Locate the cell with the specified text and output its [X, Y] center coordinate. 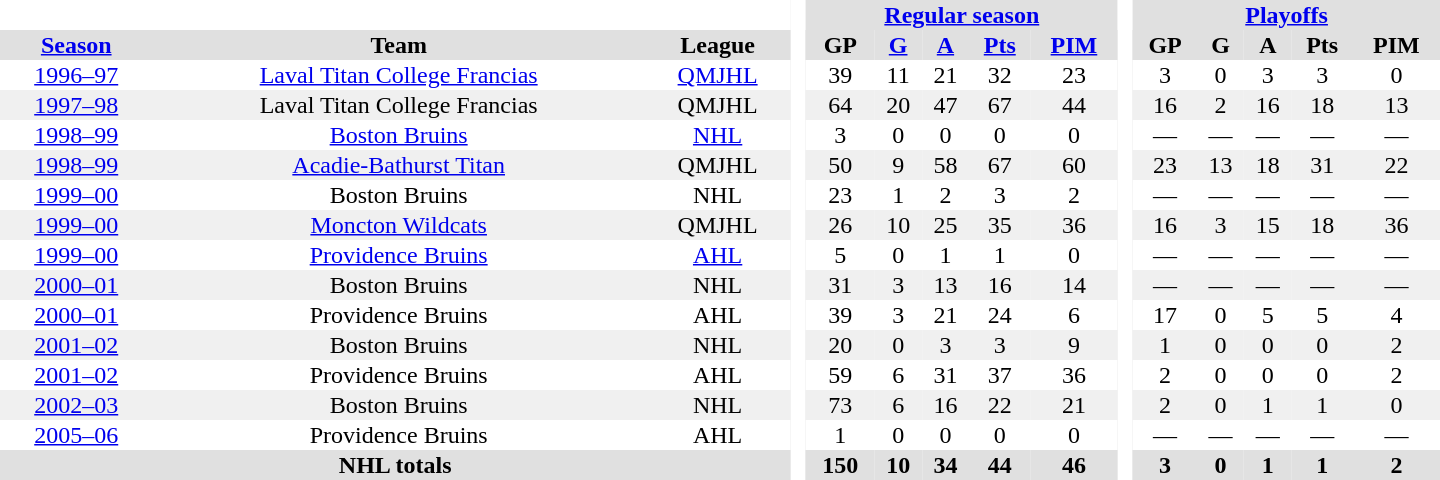
Playoffs [1286, 15]
25 [946, 225]
24 [1000, 315]
73 [840, 405]
47 [946, 105]
14 [1074, 285]
4 [1396, 315]
34 [946, 465]
NHL totals [395, 465]
Moncton Wildcats [398, 225]
1997–98 [76, 105]
League [718, 45]
2002–03 [76, 405]
60 [1074, 165]
Season [76, 45]
Regular season [962, 15]
Team [398, 45]
64 [840, 105]
35 [1000, 225]
17 [1165, 315]
Acadie-Bathurst Titan [398, 165]
59 [840, 375]
2005–06 [76, 435]
37 [1000, 375]
32 [1000, 75]
58 [946, 165]
46 [1074, 465]
50 [840, 165]
1996–97 [76, 75]
11 [898, 75]
150 [840, 465]
15 [1268, 225]
26 [840, 225]
